Search for the cell housing the specified text and yield its (x, y) center coordinate. 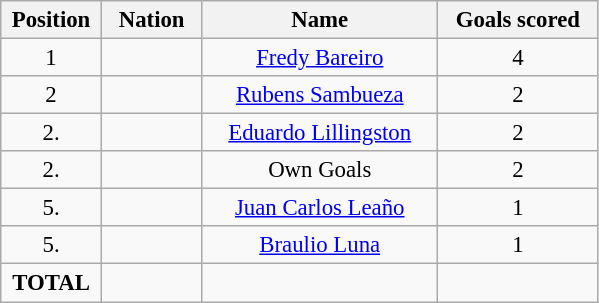
Rubens Sambueza (320, 95)
Fredy Bareiro (320, 58)
4 (518, 58)
Juan Carlos Leaño (320, 208)
Position (52, 20)
Own Goals (320, 170)
Braulio Luna (320, 245)
TOTAL (52, 283)
Nation (152, 20)
Name (320, 20)
Eduardo Lillingston (320, 133)
Goals scored (518, 20)
